Find where the given text appears and provide that cell's center as (X, Y) coordinate. 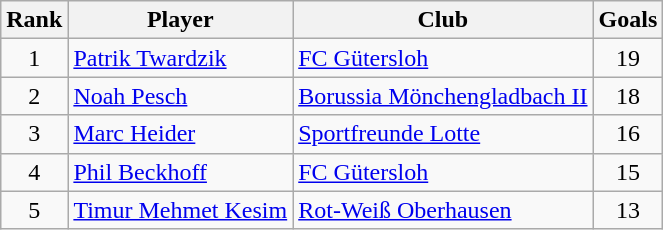
15 (628, 172)
Player (180, 20)
5 (34, 210)
18 (628, 96)
2 (34, 96)
Phil Beckhoff (180, 172)
13 (628, 210)
Sportfreunde Lotte (443, 134)
Goals (628, 20)
3 (34, 134)
Club (443, 20)
Rank (34, 20)
4 (34, 172)
Timur Mehmet Kesim (180, 210)
1 (34, 58)
Noah Pesch (180, 96)
19 (628, 58)
Rot-Weiß Oberhausen (443, 210)
16 (628, 134)
Marc Heider (180, 134)
Borussia Mönchengladbach II (443, 96)
Patrik Twardzik (180, 58)
